Identify which cell holds the provided text, then report its [x, y] central coordinate. 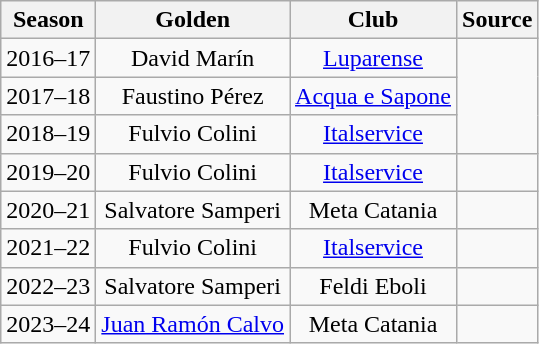
David Marín [193, 58]
Golden [193, 20]
Season [48, 20]
2020–21 [48, 210]
2017–18 [48, 96]
Faustino Pérez [193, 96]
Juan Ramón Calvo [193, 324]
Acqua e Sapone [374, 96]
2018–19 [48, 134]
2021–22 [48, 248]
Luparense [374, 58]
2023–24 [48, 324]
Source [498, 20]
Feldi Eboli [374, 286]
2016–17 [48, 58]
Club [374, 20]
2022–23 [48, 286]
2019–20 [48, 172]
